Search for the cell housing the specified text and yield its [X, Y] center coordinate. 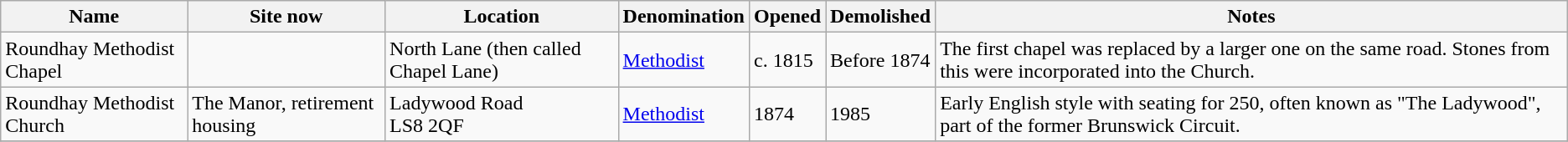
Denomination [683, 17]
Demolished [881, 17]
1985 [881, 114]
Location [503, 17]
The Manor, retirement housing [286, 114]
Roundhay Methodist Church [94, 114]
Name [94, 17]
Notes [1251, 17]
Roundhay Methodist Chapel [94, 60]
The first chapel was replaced by a larger one on the same road. Stones from this were incorporated into the Church. [1251, 60]
Opened [787, 17]
c. 1815 [787, 60]
Ladywood RoadLS8 2QF [503, 114]
Site now [286, 17]
Before 1874 [881, 60]
1874 [787, 114]
North Lane (then called Chapel Lane) [503, 60]
Early English style with seating for 250, often known as "The Ladywood", part of the former Brunswick Circuit. [1251, 114]
